Capture the cell that displays the provided text and extract its [X, Y] central coordinate. 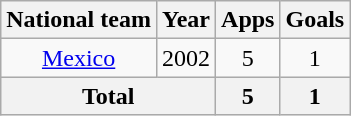
National team [79, 20]
2002 [186, 58]
Total [108, 96]
Mexico [79, 58]
Year [186, 20]
Goals [315, 20]
Apps [248, 20]
